Return the (X, Y) coordinate for the center point of the cell that contains the specified text.  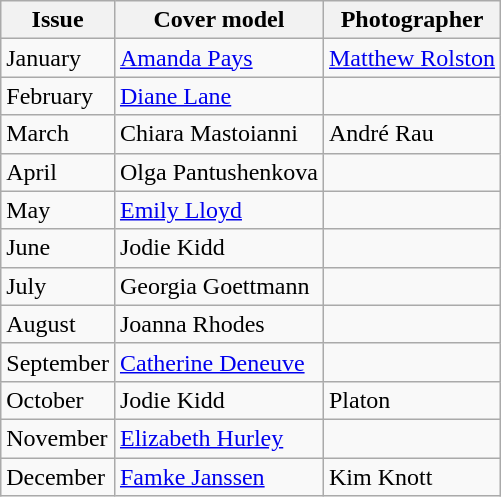
Famke Janssen (218, 477)
Amanda Pays (218, 58)
Diane Lane (218, 96)
Emily Lloyd (218, 210)
Photographer (412, 20)
August (58, 324)
Georgia Goettmann (218, 286)
July (58, 286)
Cover model (218, 20)
Olga Pantushenkova (218, 172)
September (58, 362)
Joanna Rhodes (218, 324)
January (58, 58)
Platon (412, 400)
February (58, 96)
Catherine Deneuve (218, 362)
December (58, 477)
Chiara Mastoianni (218, 134)
June (58, 248)
Matthew Rolston (412, 58)
April (58, 172)
Issue (58, 20)
November (58, 438)
Kim Knott (412, 477)
André Rau (412, 134)
May (58, 210)
Elizabeth Hurley (218, 438)
March (58, 134)
October (58, 400)
